Extract the (x, y) coordinate from the center of the cell holding the provided text.  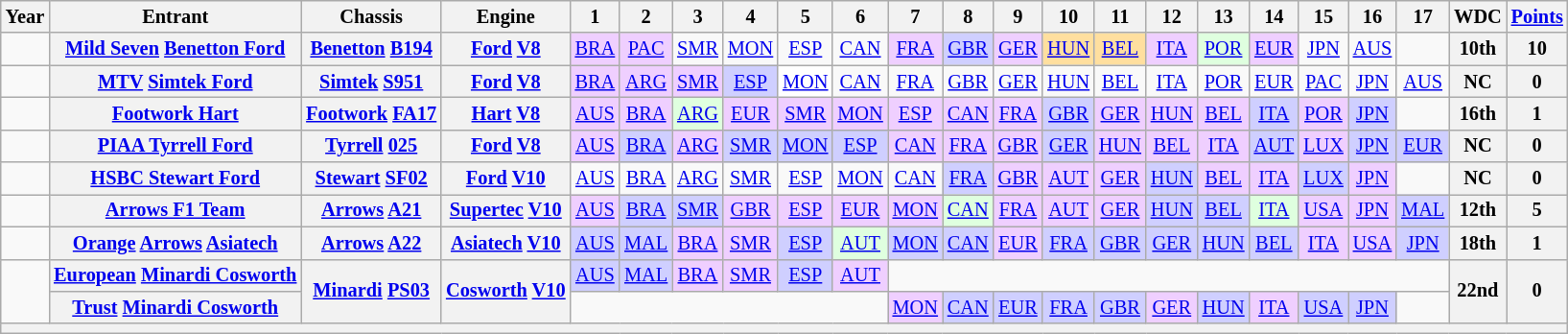
16 (1372, 16)
Arrows A22 (371, 243)
22nd (1478, 292)
Year (25, 16)
9 (1018, 16)
Chassis (371, 16)
Footwork FA17 (371, 113)
18th (1478, 243)
Benetton B194 (371, 49)
7 (915, 16)
Orange Arrows Asiatech (175, 243)
Ford V10 (505, 179)
MTV Simtek Ford (175, 82)
Arrows A21 (371, 210)
6 (859, 16)
16th (1478, 113)
Minardi PS03 (371, 292)
Asiatech V10 (505, 243)
Stewart SF02 (371, 179)
Simtek S951 (371, 82)
Footwork Hart (175, 113)
14 (1275, 16)
12 (1172, 16)
2 (646, 16)
8 (969, 16)
11 (1120, 16)
PIAA Tyrrell Ford (175, 146)
12th (1478, 210)
4 (750, 16)
Tyrrell 025 (371, 146)
Cosworth V10 (505, 292)
3 (698, 16)
HSBC Stewart Ford (175, 179)
Arrows F1 Team (175, 210)
European Minardi Cosworth (175, 275)
Mild Seven Benetton Ford (175, 49)
Supertec V10 (505, 210)
17 (1423, 16)
Engine (505, 16)
Points (1537, 16)
13 (1224, 16)
Hart V8 (505, 113)
10th (1478, 49)
Entrant (175, 16)
15 (1323, 16)
Trust Minardi Cosworth (175, 307)
WDC (1478, 16)
